From the cell containing the given text, extract its center point as [x, y] coordinate. 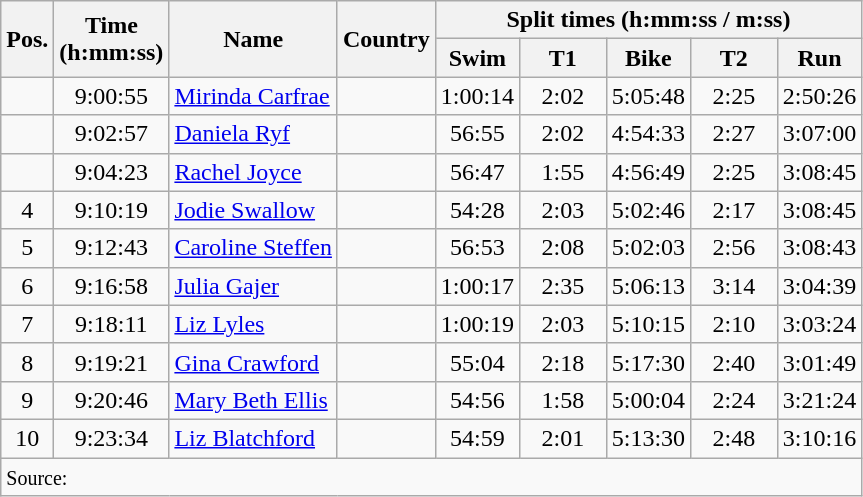
Bike [648, 58]
9:18:11 [112, 324]
2:35 [564, 286]
Source: [432, 477]
9:04:23 [112, 172]
3:14 [734, 286]
Mirinda Carfrae [254, 96]
9:16:58 [112, 286]
9:00:55 [112, 96]
1:00:14 [477, 96]
7 [28, 324]
56:53 [477, 248]
55:04 [477, 362]
T1 [564, 58]
Liz Lyles [254, 324]
3:10:16 [819, 438]
5:05:48 [648, 96]
2:01 [564, 438]
3:07:00 [819, 134]
Run [819, 58]
10 [28, 438]
4:56:49 [648, 172]
Caroline Steffen [254, 248]
9:12:43 [112, 248]
54:59 [477, 438]
Pos. [28, 39]
9:19:21 [112, 362]
3:21:24 [819, 400]
2:18 [564, 362]
3:08:43 [819, 248]
1:58 [564, 400]
2:56 [734, 248]
5:17:30 [648, 362]
9:10:19 [112, 210]
2:27 [734, 134]
Daniela Ryf [254, 134]
3:01:49 [819, 362]
54:56 [477, 400]
Gina Crawford [254, 362]
1:00:19 [477, 324]
9 [28, 400]
2:48 [734, 438]
4 [28, 210]
5:02:03 [648, 248]
2:40 [734, 362]
54:28 [477, 210]
Mary Beth Ellis [254, 400]
Country [386, 39]
Julia Gajer [254, 286]
5:13:30 [648, 438]
Time(h:mm:ss) [112, 39]
2:24 [734, 400]
3:04:39 [819, 286]
5 [28, 248]
9:02:57 [112, 134]
Liz Blatchford [254, 438]
2:17 [734, 210]
56:47 [477, 172]
5:02:46 [648, 210]
Jodie Swallow [254, 210]
Split times (h:mm:ss / m:ss) [648, 20]
5:10:15 [648, 324]
Name [254, 39]
9:23:34 [112, 438]
4:54:33 [648, 134]
1:00:17 [477, 286]
2:10 [734, 324]
9:20:46 [112, 400]
6 [28, 286]
8 [28, 362]
1:55 [564, 172]
3:03:24 [819, 324]
2:08 [564, 248]
T2 [734, 58]
5:06:13 [648, 286]
2:50:26 [819, 96]
56:55 [477, 134]
Swim [477, 58]
Rachel Joyce [254, 172]
5:00:04 [648, 400]
